Return the [X, Y] coordinate for the center point of the cell that contains the specified text.  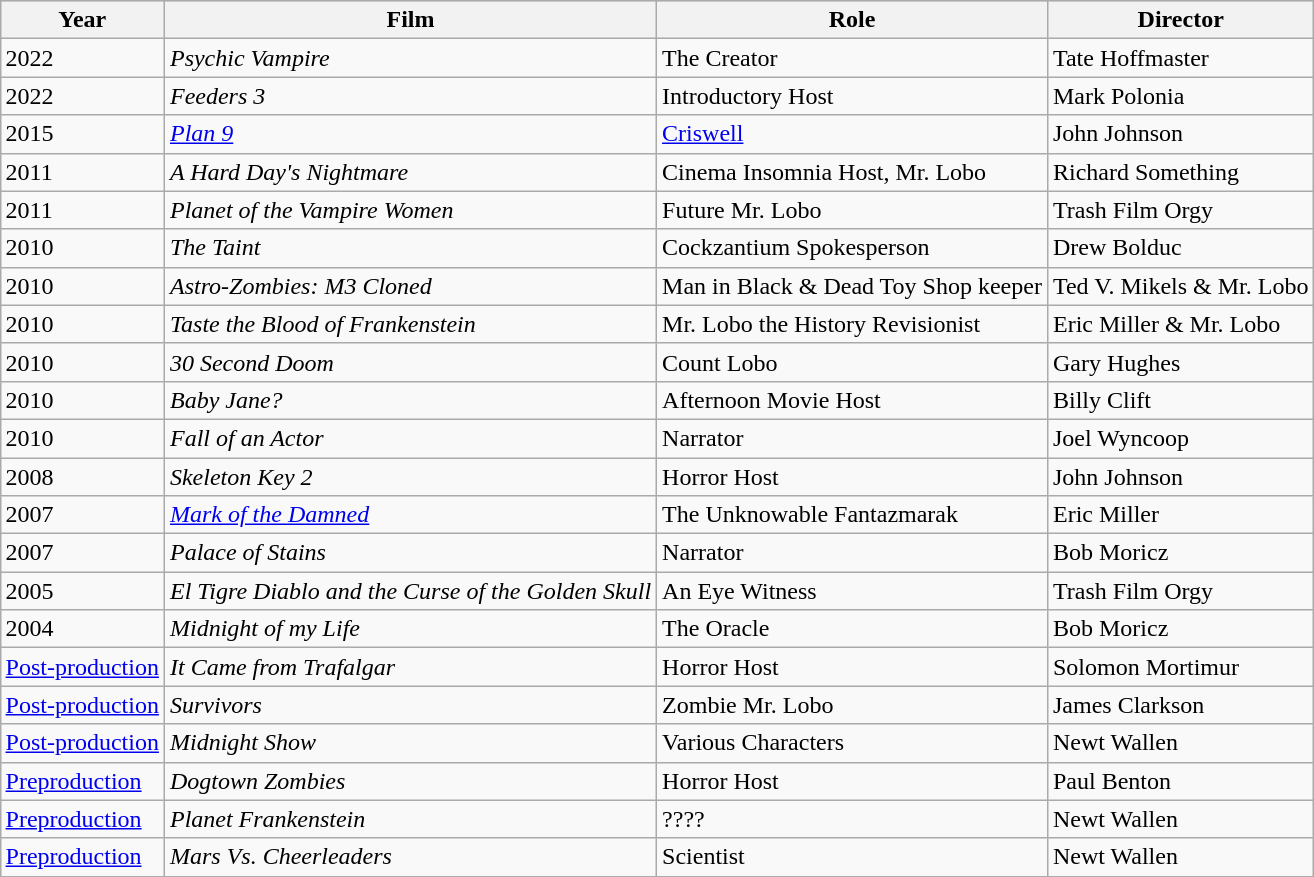
The Taint [410, 248]
2005 [82, 591]
Psychic Vampire [410, 58]
Mark of the Damned [410, 515]
Cinema Insomnia Host, Mr. Lobo [852, 172]
???? [852, 819]
Scientist [852, 857]
Planet Frankenstein [410, 819]
Solomon Mortimur [1180, 667]
The Oracle [852, 629]
A Hard Day's Nightmare [410, 172]
Dogtown Zombies [410, 781]
Taste the Blood of Frankenstein [410, 324]
The Creator [852, 58]
Afternoon Movie Host [852, 400]
An Eye Witness [852, 591]
Planet of the Vampire Women [410, 210]
Role [852, 20]
Count Lobo [852, 362]
Criswell [852, 134]
Midnight Show [410, 743]
2015 [82, 134]
Joel Wyncoop [1180, 438]
Various Characters [852, 743]
Plan 9 [410, 134]
Tate Hoffmaster [1180, 58]
Fall of an Actor [410, 438]
Mark Polonia [1180, 96]
Billy Clift [1180, 400]
Feeders 3 [410, 96]
Introductory Host [852, 96]
Midnight of my Life [410, 629]
Cockzantium Spokesperson [852, 248]
Eric Miller & Mr. Lobo [1180, 324]
Mars Vs. Cheerleaders [410, 857]
Paul Benton [1180, 781]
Future Mr. Lobo [852, 210]
Skeleton Key 2 [410, 477]
El Tigre Diablo and the Curse of the Golden Skull [410, 591]
It Came from Trafalgar [410, 667]
Richard Something [1180, 172]
2004 [82, 629]
Mr. Lobo the History Revisionist [852, 324]
Palace of Stains [410, 553]
Survivors [410, 705]
Drew Bolduc [1180, 248]
Film [410, 20]
2008 [82, 477]
Man in Black & Dead Toy Shop keeper [852, 286]
James Clarkson [1180, 705]
Eric Miller [1180, 515]
30 Second Doom [410, 362]
Baby Jane? [410, 400]
Zombie Mr. Lobo [852, 705]
Gary Hughes [1180, 362]
Ted V. Mikels & Mr. Lobo [1180, 286]
The Unknowable Fantazmarak [852, 515]
Year [82, 20]
Astro-Zombies: M3 Cloned [410, 286]
Director [1180, 20]
